Return [X, Y] of the center of cell containing provided text 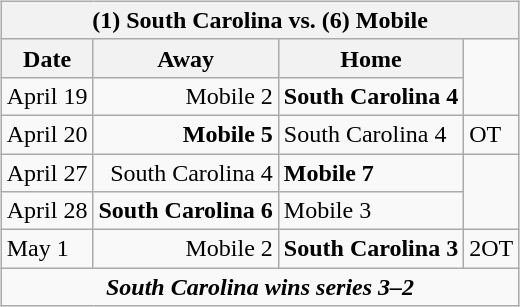
April 28 [47, 211]
(1) South Carolina vs. (6) Mobile [260, 20]
OT [492, 134]
April 27 [47, 173]
South Carolina 3 [370, 249]
Home [370, 58]
Mobile 5 [186, 134]
April 19 [47, 96]
April 20 [47, 134]
Away [186, 58]
2OT [492, 249]
Mobile 7 [370, 173]
Mobile 3 [370, 211]
Date [47, 58]
South Carolina wins series 3–2 [260, 287]
South Carolina 6 [186, 211]
May 1 [47, 249]
